Capture the cell that displays the provided text and extract its (X, Y) central coordinate. 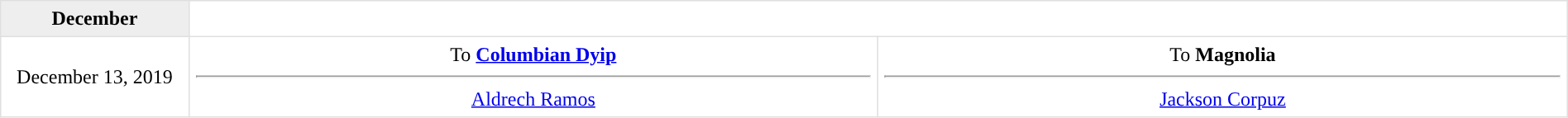
December (94, 19)
To Columbian DyipAldrech Ramos (533, 77)
To MagnoliaJackson Corpuz (1223, 77)
December 13, 2019 (94, 77)
